Provide the [X, Y] coordinate of the cell's center where the given text is located.  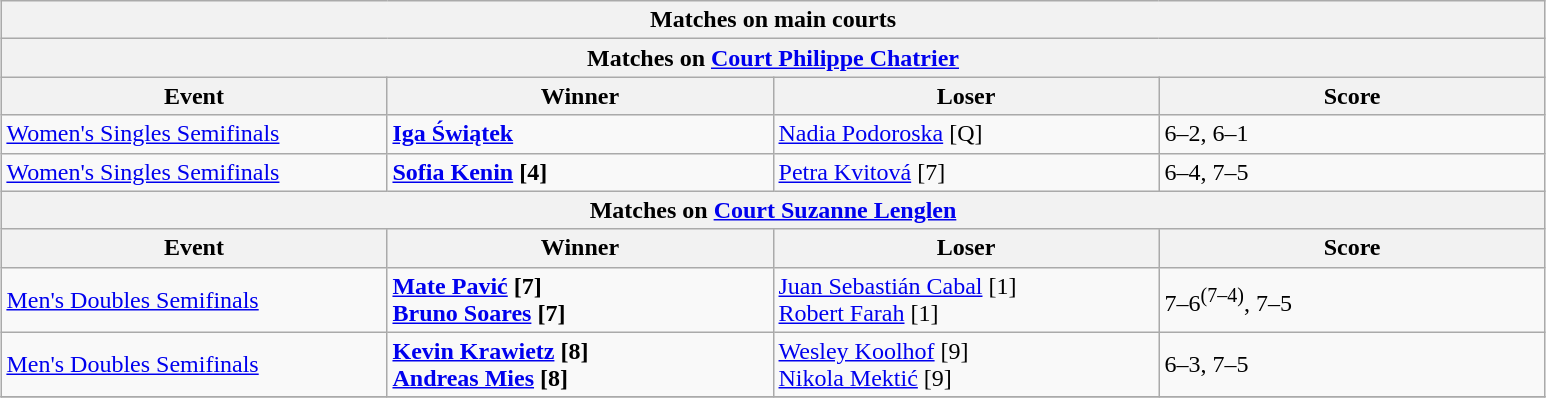
6–4, 7–5 [1352, 172]
Wesley Koolhof [9] Nikola Mektić [9] [966, 364]
Matches on Court Suzanne Lenglen [773, 210]
Matches on Court Philippe Chatrier [773, 58]
Juan Sebastián Cabal [1] Robert Farah [1] [966, 300]
Mate Pavić [7] Bruno Soares [7] [580, 300]
Petra Kvitová [7] [966, 172]
Matches on main courts [773, 20]
Nadia Podoroska [Q] [966, 134]
Kevin Krawietz [8] Andreas Mies [8] [580, 364]
7–6(7–4), 7–5 [1352, 300]
Sofia Kenin [4] [580, 172]
6–2, 6–1 [1352, 134]
Iga Świątek [580, 134]
6–3, 7–5 [1352, 364]
